Return (x, y) of the center of cell containing provided text 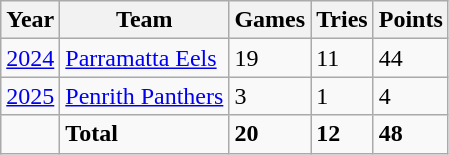
4 (410, 96)
Team (144, 20)
3 (270, 96)
Total (144, 134)
48 (410, 134)
44 (410, 58)
Penrith Panthers (144, 96)
20 (270, 134)
Games (270, 20)
2024 (30, 58)
2025 (30, 96)
11 (342, 58)
Year (30, 20)
19 (270, 58)
Parramatta Eels (144, 58)
Points (410, 20)
12 (342, 134)
1 (342, 96)
Tries (342, 20)
